Locate the cell with the specified text and output its [x, y] center coordinate. 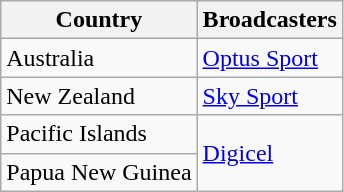
Papua New Guinea [99, 172]
Optus Sport [270, 58]
Australia [99, 58]
Country [99, 20]
Digicel [270, 153]
Broadcasters [270, 20]
Sky Sport [270, 96]
Pacific Islands [99, 134]
New Zealand [99, 96]
